Locate the cell with the specified text and output its (x, y) center coordinate. 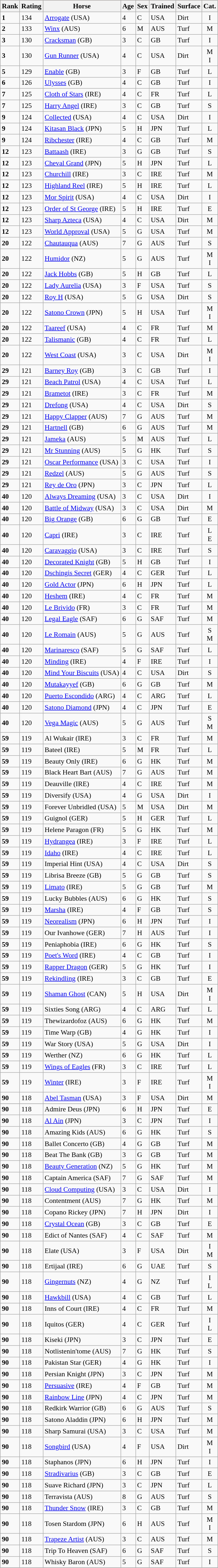
Amazing Kids (AUS) (82, 1132)
Kitasan Black (JPN) (82, 129)
Pakistan Star (GER) (82, 1363)
Chautauqua (AUS) (82, 243)
Surface (189, 6)
Songbird (USA) (82, 1447)
Arrogate (USA) (82, 18)
Beauty Generation (NZ) (82, 1167)
Ribchester (IRE) (82, 140)
Beat The Bank (GB) (82, 1155)
Marsha (IRE) (82, 910)
Mutakayyef (GB) (82, 685)
Thunder Snow (IRE) (82, 1508)
Neorealism (JPN) (82, 922)
Rainbow Line (JPN) (82, 1397)
Heshem (IRE) (82, 596)
Satono Crown (JPN) (82, 313)
Beach Patrol (USA) (82, 382)
World Approval (USA) (82, 232)
Staphanos (JPN) (82, 1462)
Collected (USA) (82, 117)
Idaho (IRE) (82, 853)
Winx (AUS) (82, 29)
Edict of Nantes (SAF) (82, 1235)
Rank (10, 6)
Winter (IRE) (82, 1082)
Le Brivido (FR) (82, 608)
Tosen Stardom (JPN) (82, 1524)
Legal Eagle (SAF) (82, 619)
Inns of Court (IRE) (82, 1309)
Guignol (GER) (82, 819)
Harry Angel (IRE) (82, 106)
Mr Stunning (AUS) (82, 451)
Bateel (IRE) (82, 750)
Persian Knight (JPN) (82, 1374)
Beauty Only (IRE) (82, 761)
Sex (143, 6)
Lucky Bubbles (AUS) (82, 898)
Decorated Knight (GB) (82, 562)
Time Warp (GB) (82, 1033)
Hydrangea (IRE) (82, 841)
129 (31, 72)
Dschingis Secret (GER) (82, 573)
1 (10, 18)
Crystal Ocean (GB) (82, 1224)
Highland Reel (IRE) (82, 186)
Jack Hobbs (GB) (82, 274)
Cat. (210, 6)
126 (31, 83)
War Story (USA) (82, 1044)
Big Orange (GB) (82, 519)
Kiseki (JPN) (82, 1340)
Redzel (AUS) (82, 474)
Brametot (IRE) (82, 394)
Stradivarius (GB) (82, 1474)
Happy Clapper (AUS) (82, 416)
Ertijaal (IRE) (82, 1266)
Puerto Escondido (ARG) (82, 696)
Drefong (USA) (82, 405)
Elate (USA) (82, 1250)
West Coast (USA) (82, 355)
Sixties Song (ARG) (82, 1010)
Trip To Heaven (SAF) (82, 1551)
Poet's Word (IRE) (82, 956)
Hartnell (GB) (82, 428)
Redkirk Warrior (GB) (82, 1408)
Cheval Grand (JPN) (82, 163)
Rekindling (IRE) (82, 979)
Trained (163, 6)
Le Romain (AUS) (82, 635)
Admire Deus (JPN) (82, 1109)
Vega Magic (AUS) (82, 723)
Taareef (USA) (82, 328)
Gun Runner (USA) (82, 56)
Cloud Computing (USA) (82, 1189)
Al Wukair (IRE) (82, 739)
Sharp Samurai (USA) (82, 1432)
NZ (163, 1282)
Jameka (AUS) (82, 439)
Helene Paragon (FR) (82, 830)
Contentment (AUS) (82, 1201)
Gold Actor (JPN) (82, 585)
Terravista (AUS) (82, 1497)
IM (210, 1250)
Ballet Concerto (GB) (82, 1144)
Imperial Hint (USA) (82, 864)
Roy H (USA) (82, 297)
Marinaresco (SAF) (82, 650)
133 (31, 29)
Battle of Midway (USA) (82, 508)
Barney Roy (GB) (82, 371)
Black Heart Bart (AUS) (82, 773)
Copano Rickey (JPN) (82, 1213)
LE (210, 535)
134 (31, 18)
Sharp Azteca (USA) (82, 220)
Notlistenin'tome (AUS) (82, 1351)
Mor Spirit (USA) (82, 197)
Rey de Oro (JPN) (82, 485)
Deauville (IRE) (82, 784)
Abel Tasman (USA) (82, 1098)
Trapeze Artist (AUS) (82, 1539)
Hawkbill (USA) (82, 1297)
Battaash (IRE) (82, 152)
Lady Aurelia (USA) (82, 286)
Horse (82, 6)
Rapper Dragon (GER) (82, 967)
Capri (IRE) (82, 535)
Shaman Ghost (CAN) (82, 994)
Diversify (USA) (82, 796)
Oscar Performance (USA) (82, 462)
Werther (NZ) (82, 1056)
Talismanic (GB) (82, 340)
Gingernuts (NZ) (82, 1282)
Peniaphobia (IRE) (82, 944)
Cracksman (GB) (82, 40)
UAE (163, 1266)
Satono Diamond (JPN) (82, 707)
Al Ain (JPN) (82, 1121)
Satono Aladdin (JPN) (82, 1420)
Iquitos (GER) (82, 1324)
Minding (IRE) (82, 661)
Limato (IRE) (82, 887)
Caravaggio (USA) (82, 550)
2 (10, 29)
Thewizardofoz (AUS) (82, 1021)
Enable (GB) (82, 72)
Our Ivanhowe (GER) (82, 933)
Rating (31, 6)
Librisa Breeze (GB) (82, 876)
Mind Your Biscuits (USA) (82, 673)
Captain America (SAF) (82, 1178)
Persuasive (IRE) (82, 1386)
Humidor (NZ) (82, 259)
Order of St George (IRE) (82, 209)
Age (128, 6)
Always Dreaming (USA) (82, 496)
Whisky Baron (AUS) (82, 1562)
Wings of Eagles (FR) (82, 1067)
Suave Richard (JPN) (82, 1485)
8 (128, 1497)
Cloth of Stars (IRE) (82, 94)
Ulysses (GB) (82, 83)
Churchill (IRE) (82, 174)
Forever Unbridled (USA) (82, 807)
